Identify which cell holds the provided text, then report its (x, y) central coordinate. 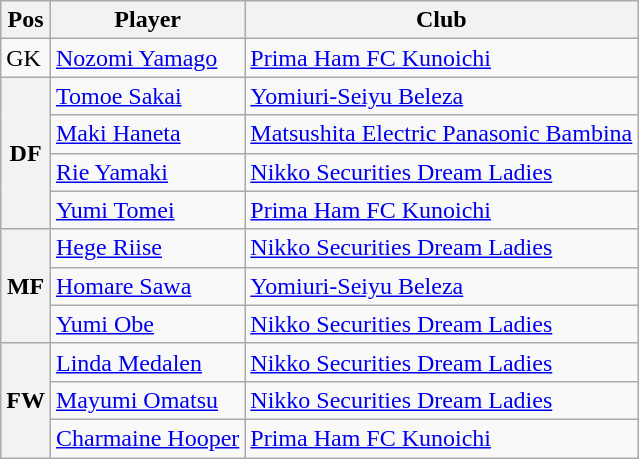
MF (26, 286)
Linda Medalen (147, 362)
Homare Sawa (147, 286)
DF (26, 153)
Mayumi Omatsu (147, 400)
Yumi Obe (147, 324)
Yumi Tomei (147, 210)
FW (26, 400)
Club (442, 20)
Charmaine Hooper (147, 438)
Matsushita Electric Panasonic Bambina (442, 134)
Hege Riise (147, 248)
Tomoe Sakai (147, 96)
Rie Yamaki (147, 172)
Maki Haneta (147, 134)
Player (147, 20)
Pos (26, 20)
Nozomi Yamago (147, 58)
GK (26, 58)
